Output the [x, y] coordinate of the center of the cell containing the given text.  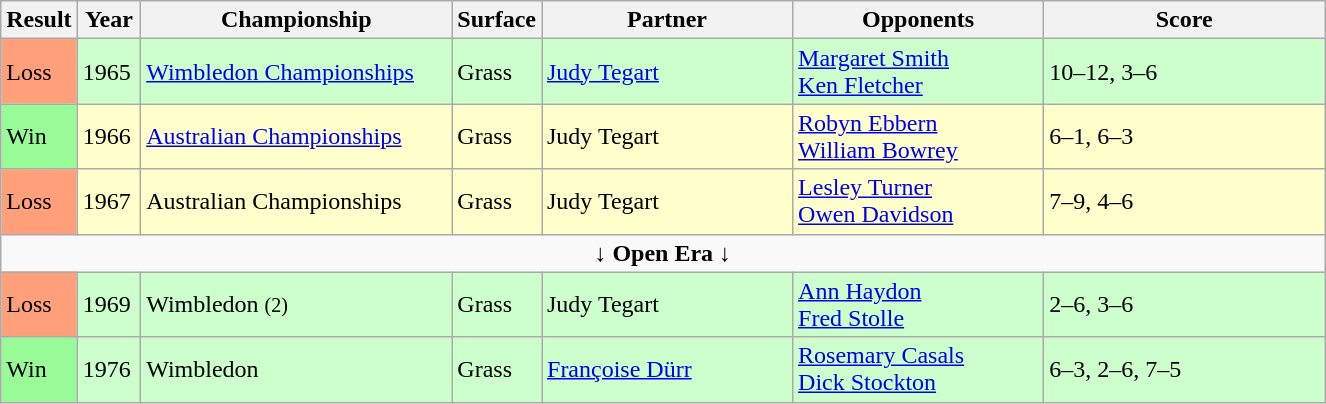
6–3, 2–6, 7–5 [1184, 370]
Wimbledon Championships [296, 72]
Lesley Turner Owen Davidson [918, 202]
1967 [109, 202]
Result [39, 20]
10–12, 3–6 [1184, 72]
Ann Haydon Fred Stolle [918, 304]
2–6, 3–6 [1184, 304]
Robyn Ebbern William Bowrey [918, 136]
Rosemary Casals Dick Stockton [918, 370]
1965 [109, 72]
1966 [109, 136]
Score [1184, 20]
Year [109, 20]
↓ Open Era ↓ [663, 253]
6–1, 6–3 [1184, 136]
Championship [296, 20]
Margaret Smith Ken Fletcher [918, 72]
Wimbledon (2) [296, 304]
1969 [109, 304]
1976 [109, 370]
Françoise Dürr [668, 370]
Wimbledon [296, 370]
7–9, 4–6 [1184, 202]
Surface [497, 20]
Opponents [918, 20]
Partner [668, 20]
